Output the [x, y] coordinate of the center of the cell containing the given text.  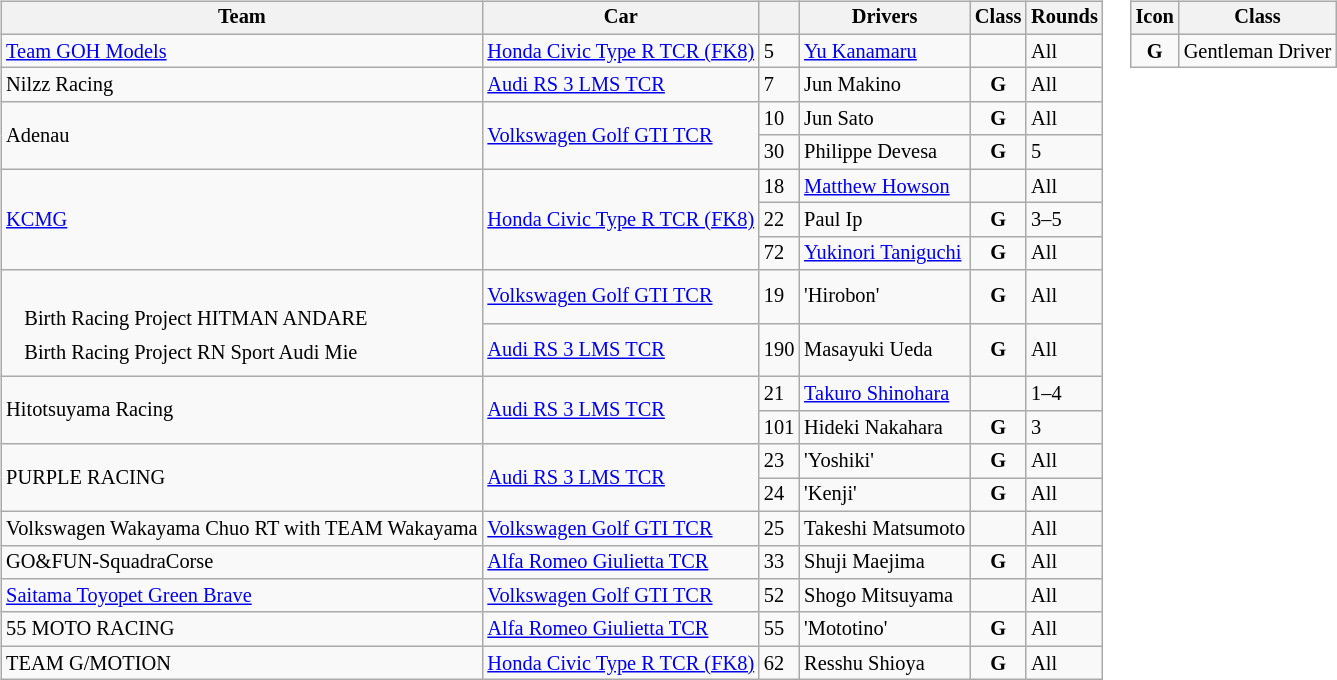
Jun Sato [884, 119]
Matthew Howson [884, 186]
Gentleman Driver [1258, 51]
Volkswagen Wakayama Chuo RT with TEAM Wakayama [242, 528]
55 [779, 629]
Hitotsuyama Racing [242, 410]
3–5 [1064, 220]
21 [779, 394]
Saitama Toyopet Green Brave [242, 596]
Takuro Shinohara [884, 394]
22 [779, 220]
30 [779, 152]
Shogo Mitsuyama [884, 596]
Birth Racing Project RN Sport Audi Mie [196, 353]
Team GOH Models [242, 51]
24 [779, 495]
52 [779, 596]
GO&FUN-SquadraCorse [242, 562]
Philippe Devesa [884, 152]
1–4 [1064, 394]
Adenau [242, 136]
Icon [1155, 18]
19 [779, 296]
Team [242, 18]
TEAM G/MOTION [242, 663]
Jun Makino [884, 85]
PURPLE RACING [242, 478]
Paul Ip [884, 220]
23 [779, 461]
Yukinori Taniguchi [884, 253]
18 [779, 186]
72 [779, 253]
'Yoshiki' [884, 461]
Birth Racing Project HITMAN ANDARE Birth Racing Project RN Sport Audi Mie [242, 324]
Car [620, 18]
10 [779, 119]
KCMG [242, 220]
190 [779, 350]
'Kenji' [884, 495]
Nilzz Racing [242, 85]
'Hirobon' [884, 296]
55 MOTO RACING [242, 629]
33 [779, 562]
7 [779, 85]
Resshu Shioya [884, 663]
Takeshi Matsumoto [884, 528]
62 [779, 663]
Drivers [884, 18]
Shuji Maejima [884, 562]
Masayuki Ueda [884, 350]
25 [779, 528]
Hideki Nakahara [884, 428]
3 [1064, 428]
Yu Kanamaru [884, 51]
101 [779, 428]
'Mototino' [884, 629]
Rounds [1064, 18]
Birth Racing Project HITMAN ANDARE [196, 318]
